Provide the [X, Y] coordinate of the cell's center where the given text is located.  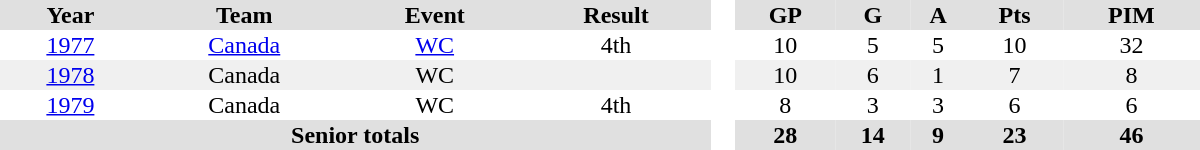
Senior totals [355, 135]
23 [1014, 135]
PIM [1132, 15]
Year [70, 15]
Event [435, 15]
Result [616, 15]
1 [938, 75]
9 [938, 135]
14 [874, 135]
1979 [70, 105]
28 [785, 135]
GP [785, 15]
46 [1132, 135]
7 [1014, 75]
Pts [1014, 15]
1978 [70, 75]
1977 [70, 45]
G [874, 15]
Team [244, 15]
32 [1132, 45]
A [938, 15]
